Determine the (x, y) coordinate at the center of the cell enclosing the given text.  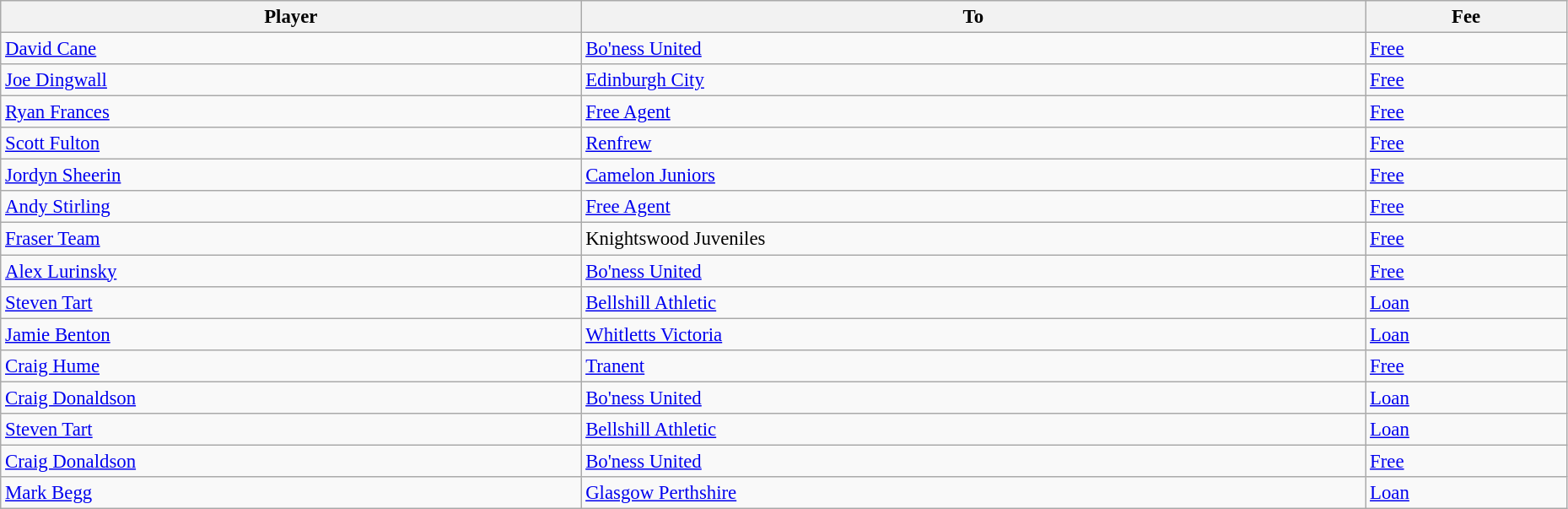
Mark Begg (291, 493)
Fee (1466, 17)
Alex Lurinsky (291, 271)
Edinburgh City (973, 80)
Ryan Frances (291, 112)
David Cane (291, 49)
Jamie Benton (291, 334)
Jordyn Sheerin (291, 176)
Glasgow Perthshire (973, 493)
Scott Fulton (291, 143)
Andy Stirling (291, 207)
Knightswood Juveniles (973, 239)
Player (291, 17)
Camelon Juniors (973, 176)
To (973, 17)
Renfrew (973, 143)
Whitletts Victoria (973, 334)
Craig Hume (291, 366)
Tranent (973, 366)
Fraser Team (291, 239)
Joe Dingwall (291, 80)
